Pinpoint the cell where the given text exists, returning its [x, y] midpoint coordinate. 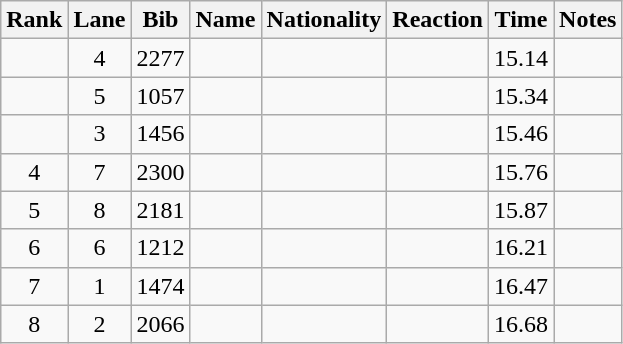
15.87 [520, 210]
Bib [160, 20]
2066 [160, 324]
Reaction [438, 20]
Rank [34, 20]
2277 [160, 58]
15.76 [520, 172]
Nationality [324, 20]
16.21 [520, 248]
2 [100, 324]
15.14 [520, 58]
1212 [160, 248]
1057 [160, 96]
15.34 [520, 96]
15.46 [520, 134]
Notes [588, 20]
16.47 [520, 286]
2300 [160, 172]
3 [100, 134]
1 [100, 286]
2181 [160, 210]
Lane [100, 20]
Name [226, 20]
16.68 [520, 324]
1474 [160, 286]
Time [520, 20]
1456 [160, 134]
